Detect which cell encompasses the target text, then output its (X, Y) center coordinate. 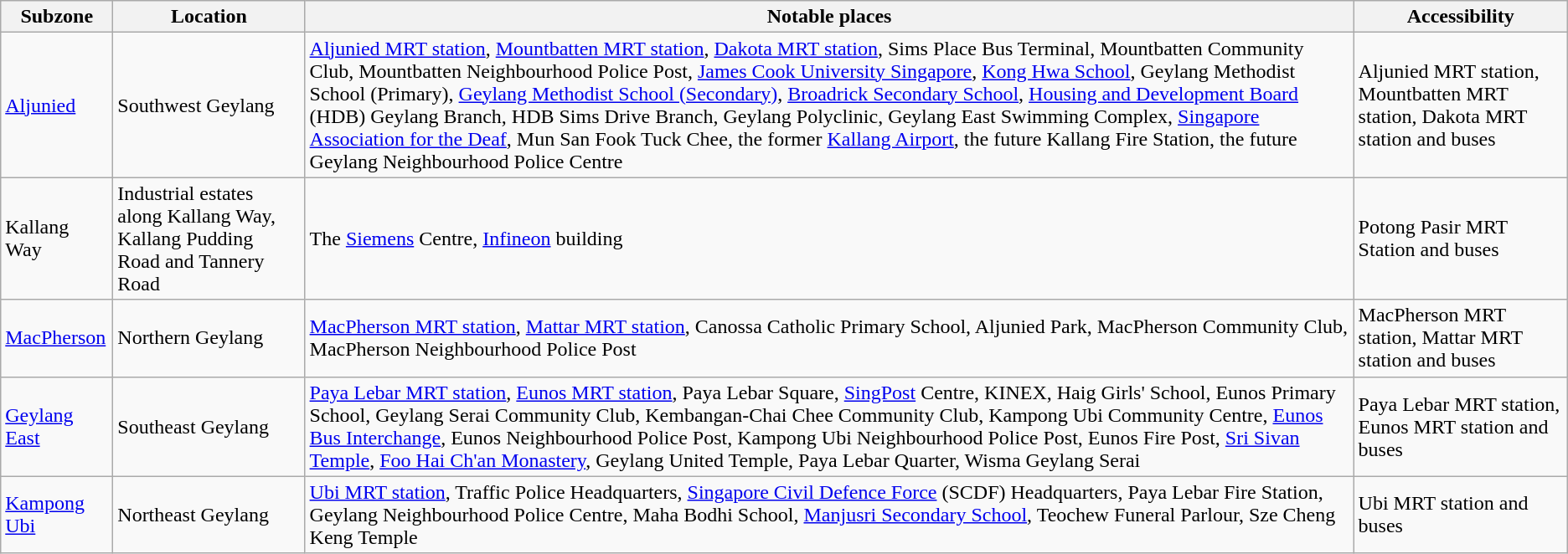
MacPherson MRT station, Mattar MRT station and buses (1461, 338)
Southeast Geylang (209, 427)
Notable places (829, 17)
Industrial estates along Kallang Way, Kallang Pudding Road and Tannery Road (209, 239)
Location (209, 17)
Kallang Way (57, 239)
Paya Lebar MRT station, Eunos MRT station and buses (1461, 427)
Aljunied MRT station, Mountbatten MRT station, Dakota MRT station and buses (1461, 105)
Subzone (57, 17)
The Siemens Centre, Infineon building (829, 239)
Northern Geylang (209, 338)
Accessibility (1461, 17)
Southwest Geylang (209, 105)
Potong Pasir MRT Station and buses (1461, 239)
Ubi MRT station and buses (1461, 515)
Geylang East (57, 427)
MacPherson (57, 338)
Aljunied (57, 105)
Northeast Geylang (209, 515)
Kampong Ubi (57, 515)
